Determine the (x, y) coordinate at the center of the cell enclosing the given text.  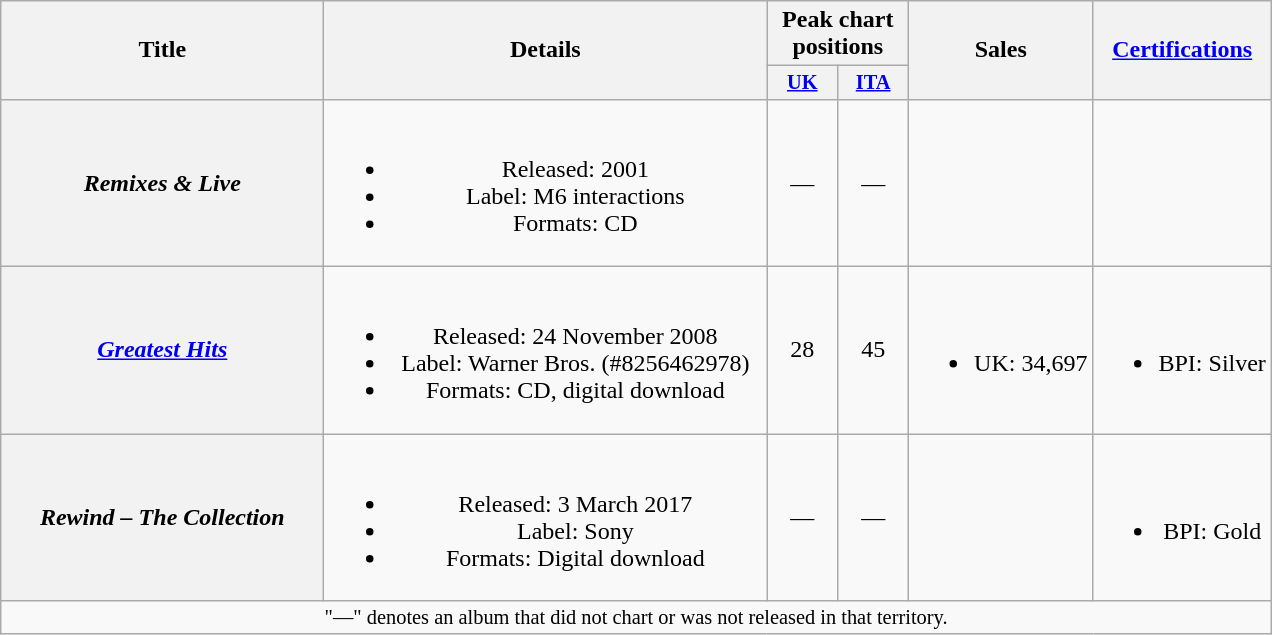
"—" denotes an album that did not chart or was not released in that territory. (636, 618)
Sales (1001, 50)
BPI: Silver (1182, 350)
Remixes & Live (162, 182)
Greatest Hits (162, 350)
Details (546, 50)
UK (802, 83)
Released: 3 March 2017Label: SonyFormats: Digital download (546, 518)
BPI: Gold (1182, 518)
Title (162, 50)
Certifications (1182, 50)
Rewind – The Collection (162, 518)
Peak chart positions (838, 34)
Released: 24 November 2008Label: Warner Bros. (#8256462978)Formats: CD, digital download (546, 350)
45 (874, 350)
ITA (874, 83)
Released: 2001Label: M6 interactionsFormats: CD (546, 182)
28 (802, 350)
UK: 34,697 (1001, 350)
